Return the [x, y] coordinate for the center point of the cell that contains the specified text.  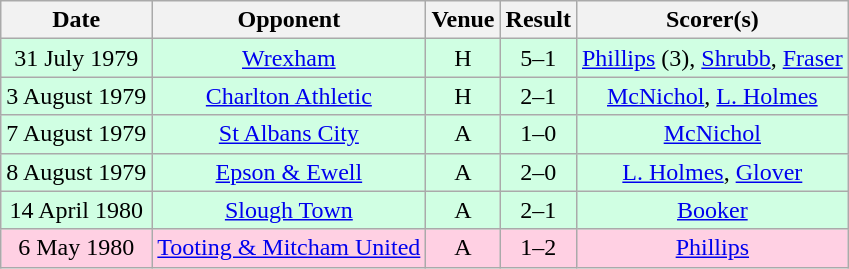
14 April 1980 [76, 210]
5–1 [538, 58]
Booker [712, 210]
Charlton Athletic [289, 96]
St Albans City [289, 134]
Venue [463, 20]
7 August 1979 [76, 134]
8 August 1979 [76, 172]
Date [76, 20]
Slough Town [289, 210]
3 August 1979 [76, 96]
McNichol [712, 134]
31 July 1979 [76, 58]
1–0 [538, 134]
Phillips (3), Shrubb, Fraser [712, 58]
Opponent [289, 20]
2–0 [538, 172]
1–2 [538, 248]
L. Holmes, Glover [712, 172]
McNichol, L. Holmes [712, 96]
Phillips [712, 248]
Result [538, 20]
Epson & Ewell [289, 172]
Tooting & Mitcham United [289, 248]
6 May 1980 [76, 248]
Scorer(s) [712, 20]
Wrexham [289, 58]
